Extract the (x, y) coordinate from the center of the cell holding the provided text.  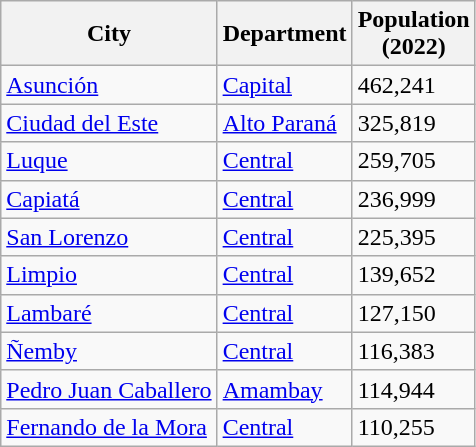
Population(2022) (414, 34)
Ciudad del Este (109, 123)
325,819 (414, 123)
Luque (109, 161)
Lambaré (109, 313)
Pedro Juan Caballero (109, 389)
Department (284, 34)
Asunción (109, 85)
116,383 (414, 351)
Alto Paraná (284, 123)
462,241 (414, 85)
259,705 (414, 161)
236,999 (414, 199)
110,255 (414, 427)
San Lorenzo (109, 237)
127,150 (414, 313)
City (109, 34)
Limpio (109, 275)
114,944 (414, 389)
139,652 (414, 275)
Capiatá (109, 199)
Amambay (284, 389)
Capital (284, 85)
Ñemby (109, 351)
225,395 (414, 237)
Fernando de la Mora (109, 427)
